Capture the cell that displays the provided text and extract its (x, y) central coordinate. 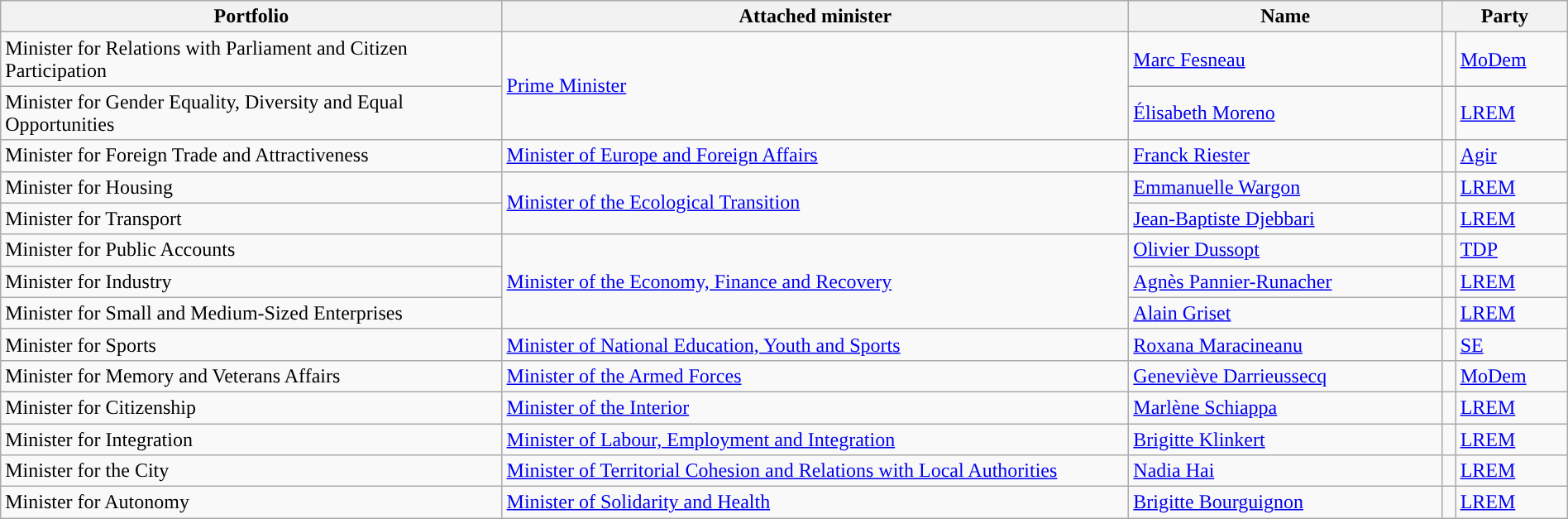
Prime Minister (815, 86)
Minister for Sports (251, 344)
Minister of Territorial Cohesion and Relations with Local Authorities (815, 471)
Minister for Memory and Veterans Affairs (251, 376)
Portfolio (251, 17)
Marc Fesneau (1285, 60)
Élisabeth Moreno (1285, 113)
Name (1285, 17)
Roxana Maracineanu (1285, 344)
Minister of the Ecological Transition (815, 203)
Minister for Gender Equality, Diversity and Equal Opportunities (251, 113)
Minister for Autonomy (251, 502)
Minister for Public Accounts (251, 250)
Agir (1512, 156)
Minister for Transport (251, 219)
Jean-Baptiste Djebbari (1285, 219)
Attached minister (815, 17)
Olivier Dussopt (1285, 250)
TDP (1512, 250)
Minister for Integration (251, 440)
Minister for the City (251, 471)
Nadia Hai (1285, 471)
SE (1512, 344)
Minister of the Economy, Finance and Recovery (815, 281)
Geneviève Darrieussecq (1285, 376)
Minister for Foreign Trade and Attractiveness (251, 156)
Minister for Citizenship (251, 407)
Franck Riester (1285, 156)
Brigitte Klinkert (1285, 440)
Minister of Europe and Foreign Affairs (815, 156)
Marlène Schiappa (1285, 407)
Minister of the Interior (815, 407)
Minister of Solidarity and Health (815, 502)
Minister of the Armed Forces (815, 376)
Minister for Relations with Parliament and Citizen Participation (251, 60)
Minister for Housing (251, 187)
Alain Griset (1285, 313)
Minister for Industry (251, 281)
Emmanuelle Wargon (1285, 187)
Minister for Small and Medium-Sized Enterprises (251, 313)
Party (1505, 17)
Brigitte Bourguignon (1285, 502)
Minister of National Education, Youth and Sports (815, 344)
Agnès Pannier-Runacher (1285, 281)
Minister of Labour, Employment and Integration (815, 440)
